Identify which cell holds the provided text, then report its (x, y) central coordinate. 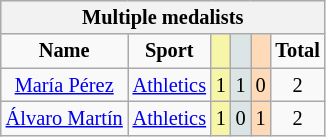
Sport (170, 51)
Name (64, 51)
Total (297, 51)
Multiple medalists (163, 17)
María Pérez (64, 85)
Álvaro Martín (64, 118)
